Detect which cell encompasses the target text, then output its [X, Y] center coordinate. 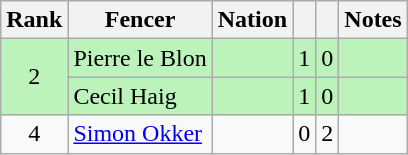
Notes [373, 20]
Nation [252, 20]
4 [34, 134]
Simon Okker [140, 134]
Pierre le Blon [140, 58]
Rank [34, 20]
Cecil Haig [140, 96]
Fencer [140, 20]
